Find where the given text appears and provide that cell's center as (x, y) coordinate. 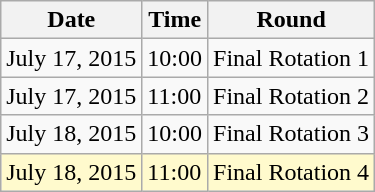
Final Rotation 2 (292, 96)
Date (72, 20)
Final Rotation 4 (292, 172)
Time (175, 20)
Final Rotation 1 (292, 58)
Final Rotation 3 (292, 134)
Round (292, 20)
